Output the (X, Y) coordinate of the center of the cell containing the given text.  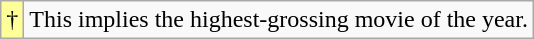
This implies the highest-grossing movie of the year. (279, 20)
† (12, 20)
